Detect which cell encompasses the target text, then output its [X, Y] center coordinate. 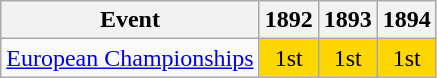
1894 [406, 20]
Event [130, 20]
1893 [348, 20]
1892 [288, 20]
European Championships [130, 58]
